Provide the (x, y) coordinate of the cell's center where the given text is located.  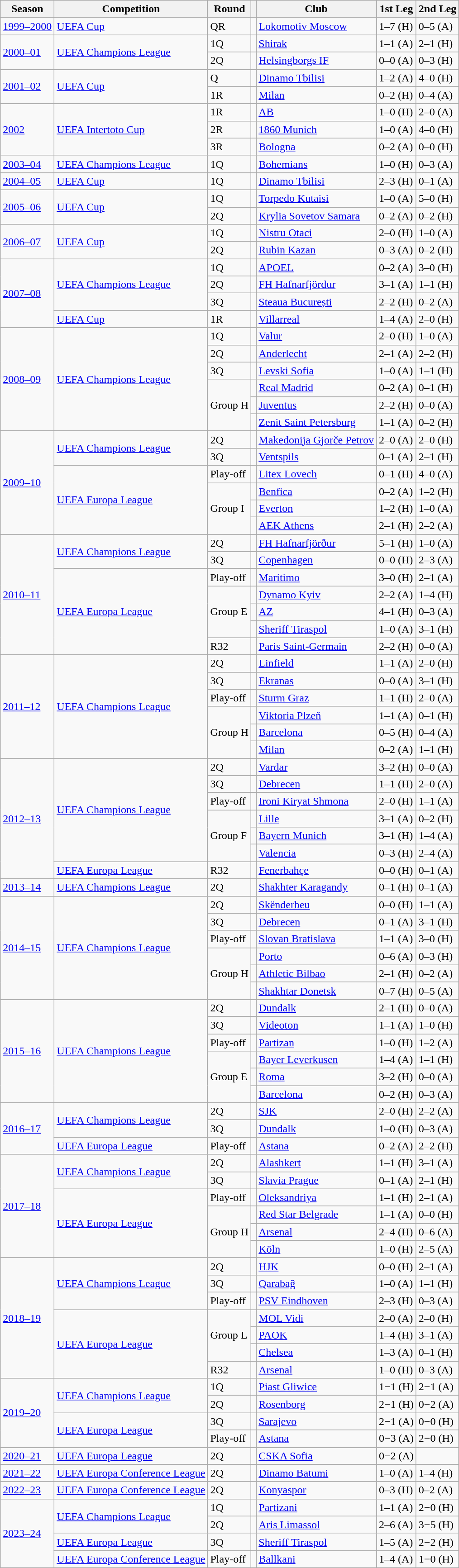
Club (316, 9)
Shakhtar Donetsk (316, 991)
1−1 (H) (396, 1387)
Everton (316, 509)
Shirak (316, 43)
Athletic Bilbao (316, 973)
2016–17 (27, 1129)
QR (229, 26)
Bohemians (316, 164)
Ballkani (316, 1559)
Round (229, 9)
2011–12 (27, 706)
2013–14 (27, 887)
Aris Limassol (316, 1525)
UEFA Intertoto Cup (131, 129)
Oleksandriya (316, 1197)
APOEL (316, 267)
AEK Athens (316, 526)
2–5 (A) (437, 1249)
2006–07 (27, 242)
Piast Gliwice (316, 1387)
0–7 (H) (396, 991)
1860 Munich (316, 129)
Ventspils (316, 457)
1–3 (A) (396, 1353)
Konyaspor (316, 1490)
2007–08 (27, 293)
Lokomotiv Moscow (316, 26)
2008–09 (27, 379)
Rubin Kazan (316, 250)
2002 (27, 129)
Alashkert (316, 1163)
Copenhagen (316, 560)
Group F (229, 836)
2009–10 (27, 482)
2−1 (H) (396, 1404)
4–0 (A) (437, 474)
Q (229, 78)
5–0 (H) (437, 198)
Chelsea (316, 1353)
2019–20 (27, 1413)
FH Hafnarfjördur (316, 285)
2017–18 (27, 1206)
2nd Leg (437, 9)
1−0 (H) (437, 1559)
Skënderbeu (316, 905)
Zenit Saint Petersburg (316, 422)
Qarabağ (316, 1283)
1999–2000 (27, 26)
2–3 (A) (437, 560)
Torpedo Kutaisi (316, 198)
2005–06 (27, 207)
Real Madrid (316, 388)
2R (229, 129)
Bayer Leverkusen (316, 1060)
Porto (316, 956)
3R (229, 147)
Steaua București (316, 302)
Partizan (316, 1042)
Ekranas (316, 681)
PSV Eindhoven (316, 1301)
Sarajevo (316, 1421)
0−3 (A) (396, 1439)
Anderlecht (316, 353)
2015–16 (27, 1051)
2004–05 (27, 181)
SJK (316, 1111)
Red Star Belgrade (316, 1215)
2021–22 (27, 1473)
1st Leg (396, 9)
Krylia Sovetov Samara (316, 216)
3−5 (H) (437, 1525)
Makedonija Gjorče Petrov (316, 439)
2000–01 (27, 52)
2012–13 (27, 819)
1–7 (H) (396, 26)
2–6 (A) (396, 1525)
Season (27, 9)
Ironi Kiryat Shmona (316, 801)
Dinamo Batumi (316, 1473)
Roma (316, 1077)
Competition (131, 9)
PAOK (316, 1335)
Rosenborg (316, 1404)
Fenerbahçe (316, 870)
Helsingborgs IF (316, 61)
Litex Lovech (316, 474)
2010–11 (27, 595)
Linfield (316, 663)
HJK (316, 1266)
1–5 (A) (396, 1542)
Villarreal (316, 319)
Slavia Prague (316, 1180)
Videoton (316, 1025)
AZ (316, 612)
Juventus (316, 405)
2003–04 (27, 164)
2014–15 (27, 948)
Sturm Graz (316, 698)
0−0 (H) (437, 1421)
Viktoria Plzeň (316, 715)
Dynamo Kyiv (316, 595)
Valencia (316, 853)
2001–02 (27, 86)
Köln (316, 1249)
2–4 (H) (396, 1232)
Lille (316, 819)
5–1 (H) (396, 543)
Bayern Munich (316, 836)
Marítimo (316, 577)
Levski Sofia (316, 371)
Paris Saint-Germain (316, 646)
2022–23 (27, 1490)
4–1 (H) (396, 612)
Valur (316, 336)
2023–24 (27, 1533)
0–5 (H) (396, 732)
AB (316, 112)
Bologna (316, 147)
FH Hafnarfjörður (316, 543)
CSKA Sofia (316, 1456)
Group I (229, 508)
Vardar (316, 767)
Slovan Bratislava (316, 939)
MOL Vidi (316, 1318)
Nistru Otaci (316, 233)
Group L (229, 1335)
2020–21 (27, 1456)
2−2 (H) (437, 1542)
Shakhter Karagandy (316, 887)
2018–19 (27, 1318)
Benfica (316, 491)
Partizani (316, 1507)
2–4 (A) (437, 853)
